Pinpoint the cell where the given text exists, returning its (X, Y) midpoint coordinate. 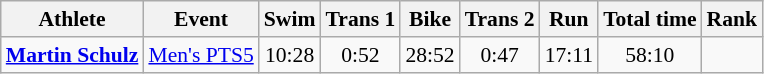
58:10 (650, 55)
Rank (732, 19)
Total time (650, 19)
Athlete (72, 19)
Event (200, 19)
0:47 (500, 55)
Martin Schulz (72, 55)
0:52 (360, 55)
Swim (290, 19)
28:52 (430, 55)
17:11 (569, 55)
Trans 2 (500, 19)
Trans 1 (360, 19)
Men's PTS5 (200, 55)
Run (569, 19)
Bike (430, 19)
10:28 (290, 55)
